Find where the given text appears and provide that cell's center as [x, y] coordinate. 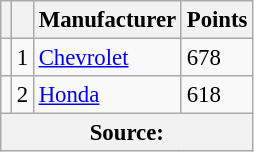
Points [216, 20]
Chevrolet [107, 58]
678 [216, 58]
Source: [127, 133]
Honda [107, 95]
2 [22, 95]
Manufacturer [107, 20]
618 [216, 95]
1 [22, 58]
